Determine the (x, y) coordinate at the center of the cell enclosing the given text.  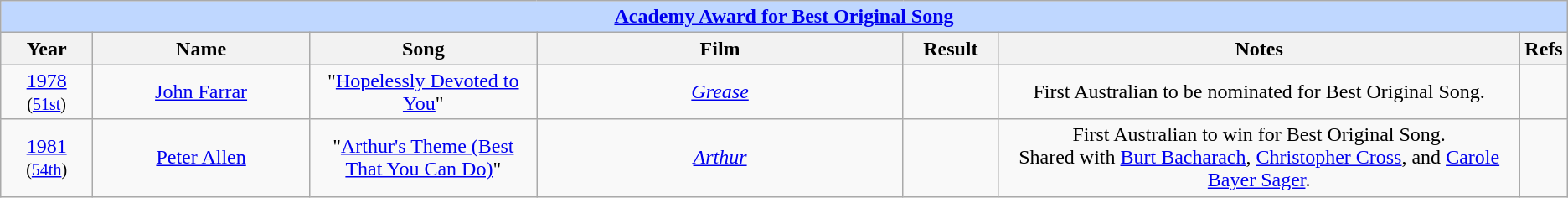
Peter Allen (201, 158)
Name (201, 49)
Grease (720, 92)
First Australian to win for Best Original Song.Shared with Burt Bacharach, Christopher Cross, and Carole Bayer Sager. (1260, 158)
Refs (1544, 49)
John Farrar (201, 92)
Song (424, 49)
Arthur (720, 158)
Film (720, 49)
1978(51st) (47, 92)
"Arthur's Theme (Best That You Can Do)" (424, 158)
"Hopelessly Devoted to You" (424, 92)
Result (950, 49)
1981(54th) (47, 158)
Year (47, 49)
First Australian to be nominated for Best Original Song. (1260, 92)
Notes (1260, 49)
Academy Award for Best Original Song (784, 17)
